Determine the [x, y] coordinate at the center of the cell enclosing the given text.  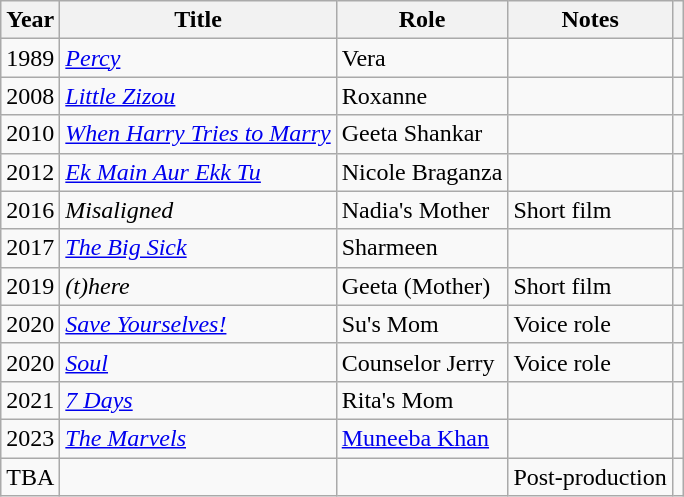
2017 [30, 248]
Vera [422, 58]
Year [30, 20]
Role [422, 20]
When Harry Tries to Marry [198, 134]
1989 [30, 58]
Muneeba Khan [422, 438]
Su's Mom [422, 324]
2023 [30, 438]
Notes [590, 20]
2019 [30, 286]
Title [198, 20]
The Marvels [198, 438]
Post-production [590, 477]
TBA [30, 477]
Ek Main Aur Ekk Tu [198, 172]
Nicole Braganza [422, 172]
2012 [30, 172]
Sharmeen [422, 248]
2021 [30, 400]
2010 [30, 134]
2016 [30, 210]
(t)here [198, 286]
Percy [198, 58]
Little Zizou [198, 96]
Soul [198, 362]
Geeta (Mother) [422, 286]
Geeta Shankar [422, 134]
7 Days [198, 400]
Counselor Jerry [422, 362]
Rita's Mom [422, 400]
Roxanne [422, 96]
Save Yourselves! [198, 324]
The Big Sick [198, 248]
Misaligned [198, 210]
Nadia's Mother [422, 210]
2008 [30, 96]
